Detect which cell encompasses the target text, then output its (X, Y) center coordinate. 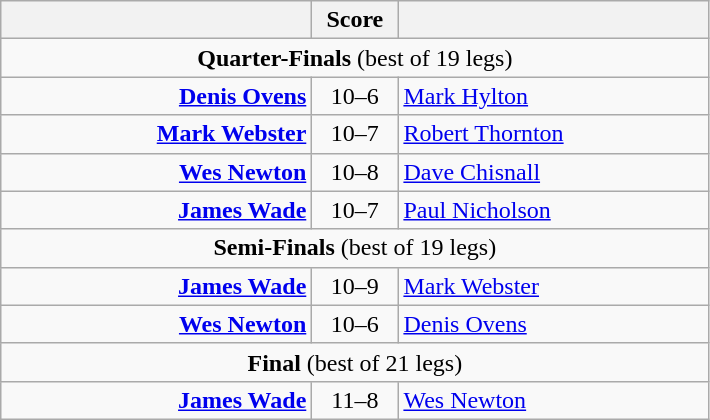
Mark Hylton (554, 96)
11–8 (355, 400)
Score (355, 20)
Dave Chisnall (554, 172)
10–9 (355, 286)
10–8 (355, 172)
Final (best of 21 legs) (355, 362)
Robert Thornton (554, 134)
Quarter-Finals (best of 19 legs) (355, 58)
Semi-Finals (best of 19 legs) (355, 248)
Paul Nicholson (554, 210)
